Provide the (x, y) coordinate of the cell's center where the given text is located.  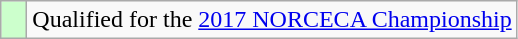
Qualified for the 2017 NORCECA Championship (272, 20)
